Identify which cell holds the provided text, then report its (X, Y) central coordinate. 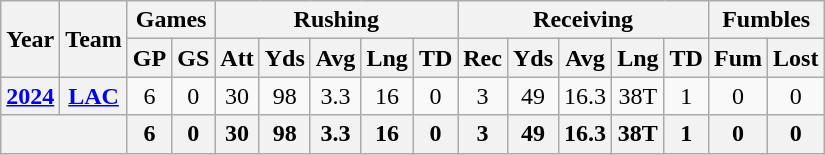
Fum (738, 58)
LAC (94, 96)
GP (149, 58)
GS (194, 58)
2024 (30, 96)
Lost (796, 58)
Att (237, 58)
Fumbles (766, 20)
Rushing (336, 20)
Team (94, 39)
Games (170, 20)
Rec (483, 58)
Receiving (584, 20)
Year (30, 39)
